Locate the cell with the specified text and output its (X, Y) center coordinate. 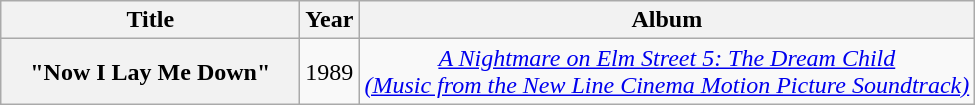
1989 (330, 72)
"Now I Lay Me Down" (150, 72)
A Nightmare on Elm Street 5: The Dream Child(Music from the New Line Cinema Motion Picture Soundtrack) (667, 72)
Album (667, 20)
Title (150, 20)
Year (330, 20)
